Scan for the cell matching the given text and deliver its [x, y] coordinate at center. 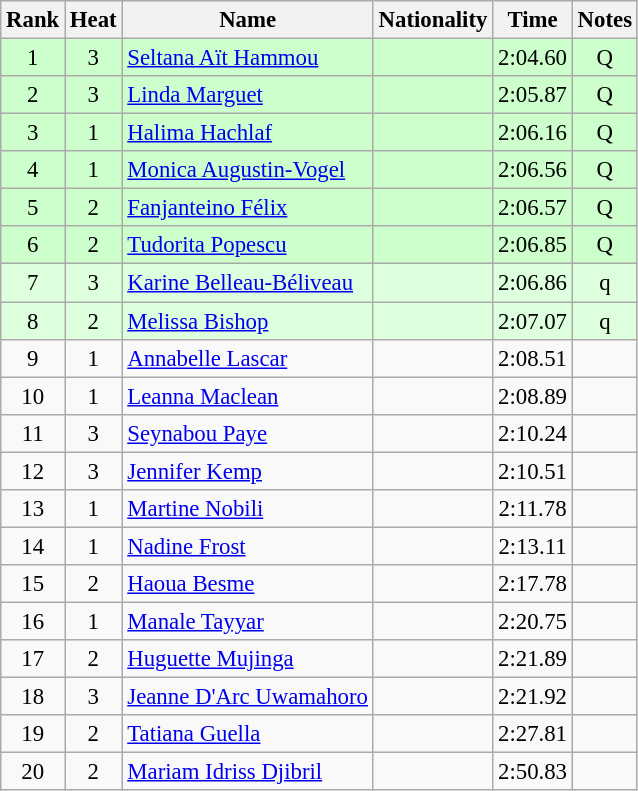
2:10.51 [533, 471]
Haoua Besme [248, 584]
2:50.83 [533, 772]
4 [33, 170]
Mariam Idriss Djibril [248, 772]
Seynabou Paye [248, 433]
Name [248, 20]
2:06.85 [533, 245]
6 [33, 245]
Karine Belleau-Béliveau [248, 283]
Time [533, 20]
2:27.81 [533, 734]
2:08.89 [533, 396]
2:07.07 [533, 321]
Martine Nobili [248, 509]
2:11.78 [533, 509]
12 [33, 471]
2:21.89 [533, 659]
Huguette Mujinga [248, 659]
2:05.87 [533, 95]
Rank [33, 20]
20 [33, 772]
13 [33, 509]
2:06.16 [533, 133]
Heat [94, 20]
2:10.24 [533, 433]
Tatiana Guella [248, 734]
Jeanne D'Arc Uwamahoro [248, 697]
17 [33, 659]
Melissa Bishop [248, 321]
2:20.75 [533, 621]
Annabelle Lascar [248, 358]
Nadine Frost [248, 546]
Manale Tayyar [248, 621]
16 [33, 621]
15 [33, 584]
8 [33, 321]
14 [33, 546]
Halima Hachlaf [248, 133]
Nationality [432, 20]
10 [33, 396]
2:08.51 [533, 358]
11 [33, 433]
Seltana Aït Hammou [248, 58]
Jennifer Kemp [248, 471]
9 [33, 358]
5 [33, 208]
2:06.86 [533, 283]
Leanna Maclean [248, 396]
2:06.57 [533, 208]
7 [33, 283]
2:17.78 [533, 584]
18 [33, 697]
Notes [604, 20]
19 [33, 734]
Tudorita Popescu [248, 245]
Linda Marguet [248, 95]
2:21.92 [533, 697]
2:04.60 [533, 58]
2:13.11 [533, 546]
2:06.56 [533, 170]
Fanjanteino Félix [248, 208]
Monica Augustin-Vogel [248, 170]
